Search for the cell housing the specified text and yield its [x, y] center coordinate. 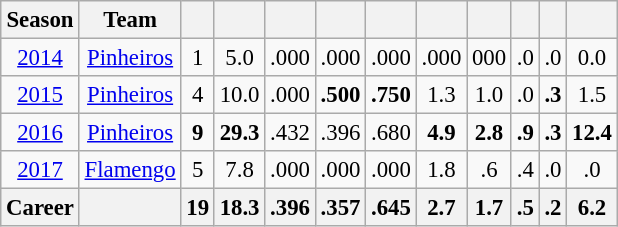
.4 [525, 170]
.500 [340, 95]
Career [40, 208]
000 [490, 58]
0.0 [592, 58]
1.3 [441, 95]
.432 [290, 133]
Team [130, 20]
29.3 [239, 133]
1 [198, 58]
4 [198, 95]
2015 [40, 95]
Season [40, 20]
1.5 [592, 95]
1.8 [441, 170]
.357 [340, 208]
18.3 [239, 208]
2017 [40, 170]
.9 [525, 133]
4.9 [441, 133]
.6 [490, 170]
2016 [40, 133]
.645 [391, 208]
12.4 [592, 133]
7.8 [239, 170]
2014 [40, 58]
.2 [553, 208]
2.8 [490, 133]
1.0 [490, 95]
10.0 [239, 95]
5 [198, 170]
5.0 [239, 58]
19 [198, 208]
1.7 [490, 208]
6.2 [592, 208]
.5 [525, 208]
.750 [391, 95]
9 [198, 133]
.680 [391, 133]
2.7 [441, 208]
Flamengo [130, 170]
